Locate the cell with the specified text and output its (X, Y) center coordinate. 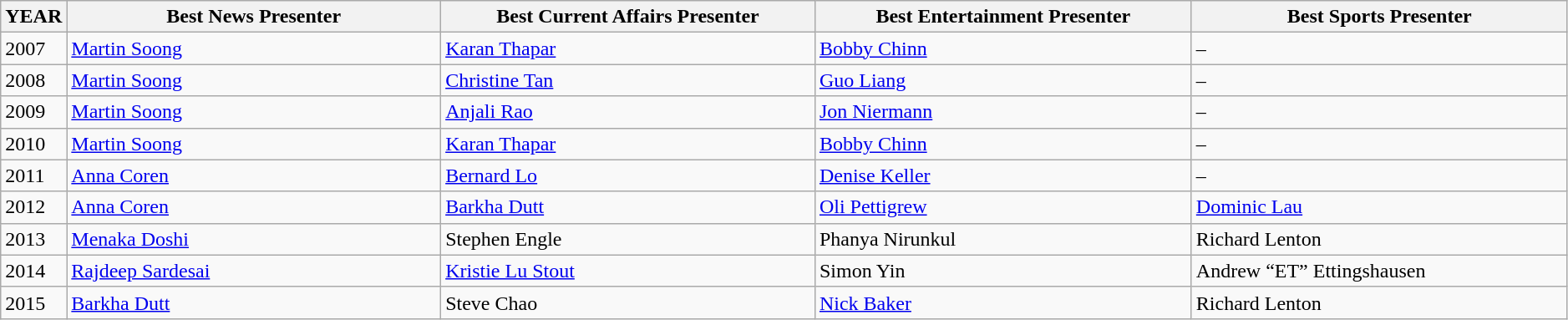
Jon Niermann (1002, 112)
2009 (33, 112)
2013 (33, 239)
Oli Pettigrew (1002, 207)
Best News Presenter (254, 17)
Andrew “ET” Ettingshausen (1379, 271)
Rajdeep Sardesai (254, 271)
Stephen Engle (628, 239)
2010 (33, 144)
Menaka Doshi (254, 239)
2012 (33, 207)
Guo Liang (1002, 80)
Dominic Lau (1379, 207)
2014 (33, 271)
2011 (33, 175)
Simon Yin (1002, 271)
2008 (33, 80)
Phanya Nirunkul (1002, 239)
2007 (33, 48)
Bernard Lo (628, 175)
Christine Tan (628, 80)
Best Sports Presenter (1379, 17)
Best Entertainment Presenter (1002, 17)
Best Current Affairs Presenter (628, 17)
Anjali Rao (628, 112)
2015 (33, 302)
Steve Chao (628, 302)
Nick Baker (1002, 302)
Kristie Lu Stout (628, 271)
YEAR (33, 17)
Denise Keller (1002, 175)
